From the cell containing the given text, extract its center point as (x, y) coordinate. 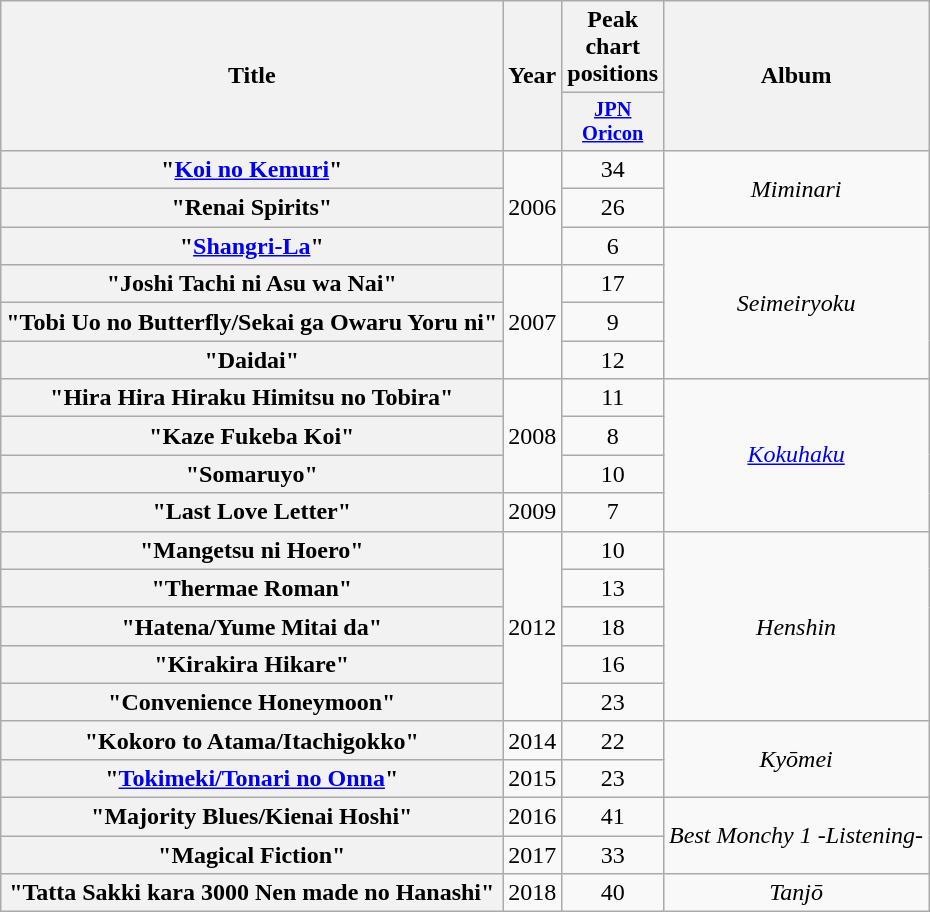
13 (613, 588)
Year (532, 76)
16 (613, 664)
41 (613, 817)
2009 (532, 512)
26 (613, 208)
"Hatena/Yume Mitai da" (252, 626)
Kyōmei (796, 759)
33 (613, 855)
2015 (532, 778)
2017 (532, 855)
"Majority Blues/Kienai Hoshi" (252, 817)
"Kirakira Hikare" (252, 664)
"Renai Spirits" (252, 208)
2016 (532, 817)
"Kokoro to Atama/Itachigokko" (252, 740)
"Daidai" (252, 360)
Title (252, 76)
2014 (532, 740)
"Koi no Kemuri" (252, 169)
"Somaruyo" (252, 474)
Kokuhaku (796, 455)
"Thermae Roman" (252, 588)
12 (613, 360)
"Magical Fiction" (252, 855)
Album (796, 76)
Seimeiryoku (796, 303)
"Kaze Fukeba Koi" (252, 436)
2006 (532, 207)
8 (613, 436)
"Convenience Honeymoon" (252, 702)
Henshin (796, 626)
Best Monchy 1 -Listening- (796, 836)
2007 (532, 322)
JPNOricon (613, 122)
2008 (532, 436)
2012 (532, 626)
40 (613, 893)
"Shangri-La" (252, 246)
17 (613, 284)
Tanjō (796, 893)
"Mangetsu ni Hoero" (252, 550)
22 (613, 740)
18 (613, 626)
"Tokimeki/Tonari no Onna" (252, 778)
9 (613, 322)
Peak chart positions (613, 47)
"Last Love Letter" (252, 512)
Miminari (796, 188)
"Joshi Tachi ni Asu wa Nai" (252, 284)
11 (613, 398)
"Tatta Sakki kara 3000 Nen made no Hanashi" (252, 893)
2018 (532, 893)
"Hira Hira Hiraku Himitsu no Tobira" (252, 398)
7 (613, 512)
"Tobi Uo no Butterfly/Sekai ga Owaru Yoru ni" (252, 322)
6 (613, 246)
34 (613, 169)
